Return the [x, y] coordinate for the center point of the cell that contains the specified text.  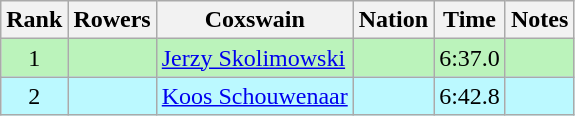
Time [470, 20]
1 [34, 58]
Rank [34, 20]
Koos Schouwenaar [254, 96]
Nation [393, 20]
2 [34, 96]
Notes [539, 20]
6:42.8 [470, 96]
6:37.0 [470, 58]
Rowers [112, 20]
Coxswain [254, 20]
Jerzy Skolimowski [254, 58]
